Locate the cell with the specified text and output its (X, Y) center coordinate. 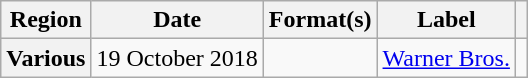
Format(s) (320, 20)
Region (46, 20)
19 October 2018 (177, 58)
Date (177, 20)
Label (446, 20)
Various (46, 58)
Warner Bros. (446, 58)
